Pinpoint the cell where the given text exists, returning its [X, Y] midpoint coordinate. 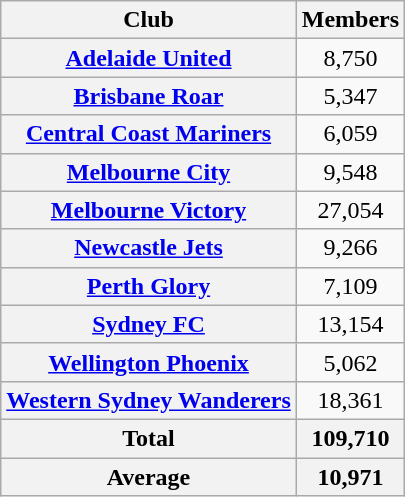
Brisbane Roar [149, 96]
Melbourne Victory [149, 210]
109,710 [350, 438]
9,548 [350, 172]
Sydney FC [149, 324]
Members [350, 20]
7,109 [350, 286]
Wellington Phoenix [149, 362]
Average [149, 477]
18,361 [350, 400]
Adelaide United [149, 58]
Total [149, 438]
9,266 [350, 248]
10,971 [350, 477]
6,059 [350, 134]
13,154 [350, 324]
5,062 [350, 362]
Perth Glory [149, 286]
8,750 [350, 58]
Central Coast Mariners [149, 134]
Club [149, 20]
5,347 [350, 96]
27,054 [350, 210]
Newcastle Jets [149, 248]
Melbourne City [149, 172]
Western Sydney Wanderers [149, 400]
